From the cell containing the given text, extract its center point as (x, y) coordinate. 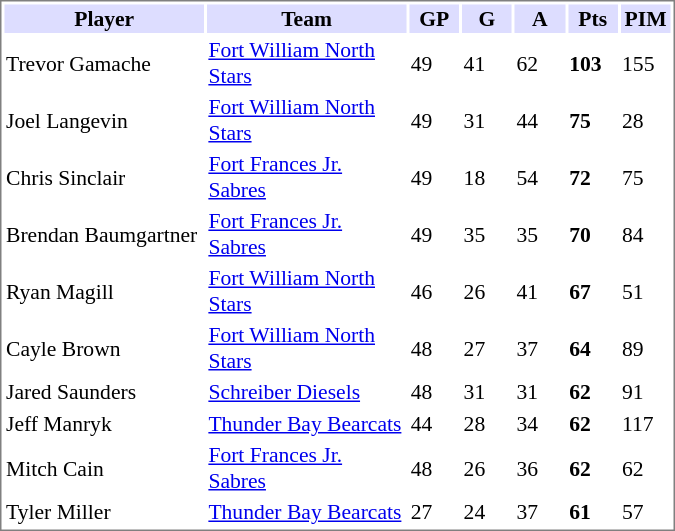
57 (646, 512)
G (487, 18)
18 (487, 177)
Mitch Cain (104, 468)
155 (646, 63)
91 (646, 392)
Joel Langevin (104, 120)
Player (104, 18)
Trevor Gamache (104, 63)
GP (434, 18)
103 (593, 63)
Tyler Miller (104, 512)
PIM (646, 18)
61 (593, 512)
Schreiber Diesels (306, 392)
Team (306, 18)
117 (646, 424)
Cayle Brown (104, 348)
54 (540, 177)
84 (646, 234)
Pts (593, 18)
Jeff Manryk (104, 424)
34 (540, 424)
70 (593, 234)
A (540, 18)
72 (593, 177)
67 (593, 291)
64 (593, 348)
24 (487, 512)
Jared Saunders (104, 392)
36 (540, 468)
Brendan Baumgartner (104, 234)
51 (646, 291)
89 (646, 348)
Chris Sinclair (104, 177)
46 (434, 291)
Ryan Magill (104, 291)
